Return (x, y) of the center of cell containing provided text 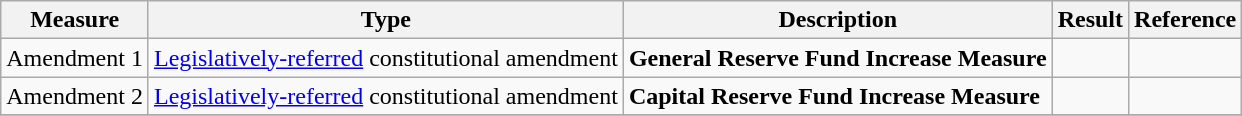
Amendment 2 (75, 96)
Measure (75, 20)
Result (1090, 20)
General Reserve Fund Increase Measure (838, 58)
Amendment 1 (75, 58)
Type (386, 20)
Capital Reserve Fund Increase Measure (838, 96)
Description (838, 20)
Reference (1186, 20)
